Scan for the cell matching the given text and deliver its [x, y] coordinate at center. 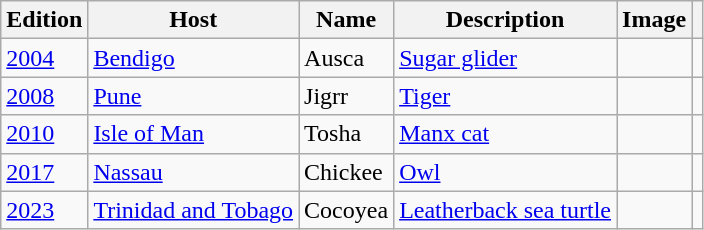
Leatherback sea turtle [506, 210]
Host [194, 20]
Edition [44, 20]
Owl [506, 172]
Ausca [346, 58]
Pune [194, 96]
Image [654, 20]
Isle of Man [194, 134]
2010 [44, 134]
Sugar glider [506, 58]
Name [346, 20]
Chickee [346, 172]
2004 [44, 58]
2017 [44, 172]
2008 [44, 96]
Trinidad and Tobago [194, 210]
Tosha [346, 134]
2023 [44, 210]
Manx cat [506, 134]
Jigrr [346, 96]
Bendigo [194, 58]
Description [506, 20]
Cocoyea [346, 210]
Nassau [194, 172]
Tiger [506, 96]
